Pinpoint the cell where the given text exists, returning its [x, y] midpoint coordinate. 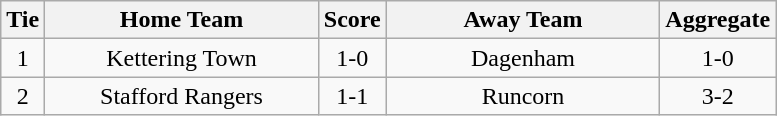
2 [23, 96]
3-2 [718, 96]
Away Team [523, 20]
Kettering Town [182, 58]
Tie [23, 20]
Runcorn [523, 96]
Aggregate [718, 20]
1-1 [352, 96]
Home Team [182, 20]
Score [352, 20]
Dagenham [523, 58]
Stafford Rangers [182, 96]
1 [23, 58]
